For the text-containing cell, return its midpoint in (X, Y) coordinate format. 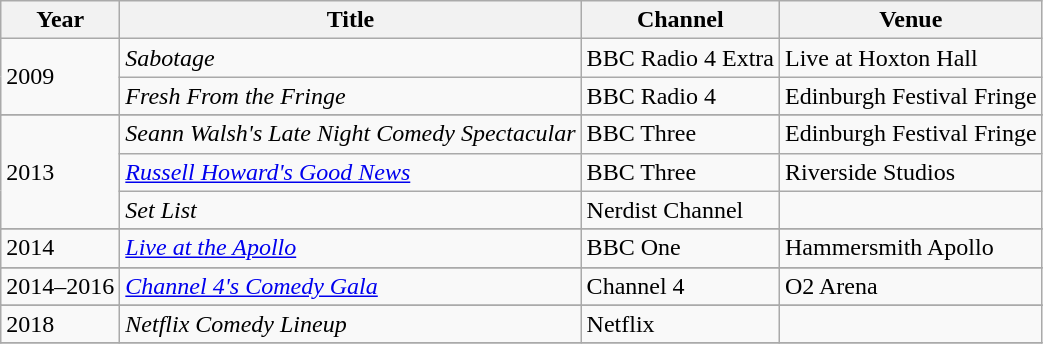
Live at the Apollo (350, 248)
Netflix Comedy Lineup (350, 324)
2014 (60, 248)
Venue (910, 20)
Channel 4 (680, 286)
Russell Howard's Good News (350, 172)
Seann Walsh's Late Night Comedy Spectacular (350, 134)
Live at Hoxton Hall (910, 58)
Hammersmith Apollo (910, 248)
Year (60, 20)
2013 (60, 172)
2014–2016 (60, 286)
O2 Arena (910, 286)
Set List (350, 210)
BBC Radio 4 (680, 96)
BBC One (680, 248)
2009 (60, 77)
2018 (60, 324)
Sabotage (350, 58)
Netflix (680, 324)
Riverside Studios (910, 172)
Channel 4's Comedy Gala (350, 286)
Title (350, 20)
Nerdist Channel (680, 210)
Fresh From the Fringe (350, 96)
BBC Radio 4 Extra (680, 58)
Channel (680, 20)
